Return the [x, y] coordinate for the center point of the cell that contains the specified text.  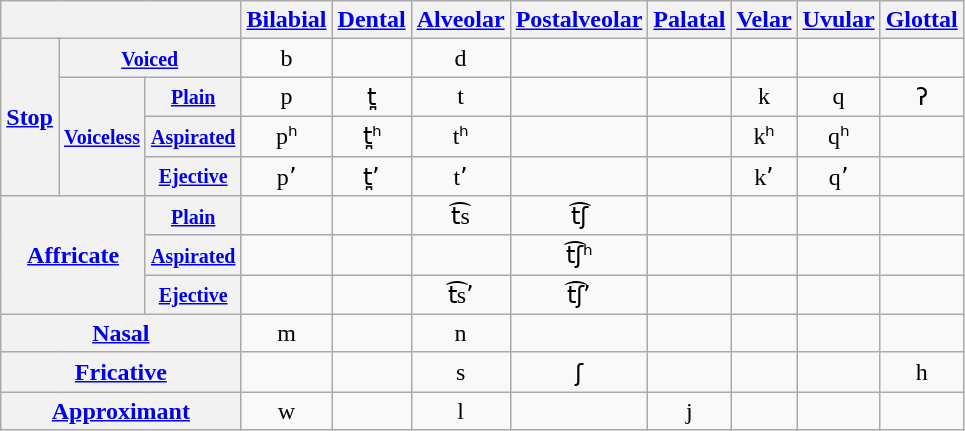
pʼ [286, 176]
kʼ [764, 176]
t [460, 97]
s [460, 372]
t͡s [460, 216]
kʰ [764, 136]
j [690, 411]
d [460, 58]
m [286, 333]
Voiced [149, 58]
Dental [372, 20]
k [764, 97]
Fricative [121, 372]
t̪ʼ [372, 176]
Palatal [690, 20]
Postalveolar [579, 20]
l [460, 411]
qʼ [838, 176]
Glottal [922, 20]
w [286, 411]
Affricate [74, 256]
Uvular [838, 20]
t͡ʃʼ [579, 295]
Approximant [121, 411]
h [922, 372]
q [838, 97]
Voiceless [102, 136]
ʃ [579, 372]
pʰ [286, 136]
Stop [30, 118]
b [286, 58]
ʔ [922, 97]
tʰ [460, 136]
t͡sʼ [460, 295]
qʰ [838, 136]
Nasal [121, 333]
Bilabial [286, 20]
t̪ʰ [372, 136]
t͡ʃʰ [579, 255]
tʼ [460, 176]
Velar [764, 20]
n [460, 333]
Alveolar [460, 20]
t͡ʃ [579, 216]
t̪ [372, 97]
p [286, 97]
